Provide the [X, Y] coordinate of the cell's center where the given text is located.  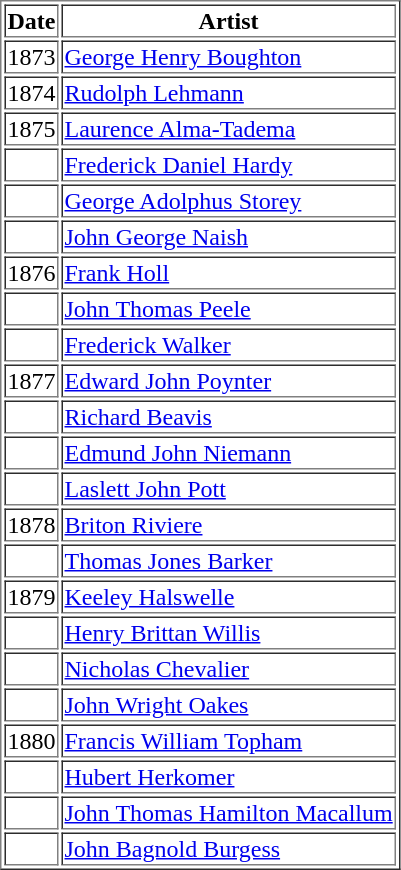
Henry Brittan Willis [229, 632]
1874 [31, 92]
Frederick Walker [229, 344]
Francis William Topham [229, 740]
Rudolph Lehmann [229, 92]
Artist [229, 20]
1877 [31, 380]
George Henry Boughton [229, 56]
Frederick Daniel Hardy [229, 164]
1879 [31, 596]
Hubert Herkomer [229, 776]
John Thomas Hamilton Macallum [229, 812]
1876 [31, 272]
John Wright Oakes [229, 704]
George Adolphus Storey [229, 200]
Laslett John Pott [229, 488]
Edward John Poynter [229, 380]
John Thomas Peele [229, 308]
1873 [31, 56]
1878 [31, 524]
1880 [31, 740]
Nicholas Chevalier [229, 668]
Thomas Jones Barker [229, 560]
John George Naish [229, 236]
Edmund John Niemann [229, 452]
Briton Riviere [229, 524]
Keeley Halswelle [229, 596]
Date [31, 20]
Laurence Alma-Tadema [229, 128]
Richard Beavis [229, 416]
John Bagnold Burgess [229, 848]
1875 [31, 128]
Frank Holl [229, 272]
